Capture the cell that displays the provided text and extract its [x, y] central coordinate. 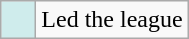
Led the league [112, 20]
